Output the [X, Y] coordinate of the center of the cell containing the given text.  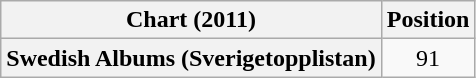
Swedish Albums (Sverigetopplistan) [191, 58]
Chart (2011) [191, 20]
91 [428, 58]
Position [428, 20]
